Locate the cell with the specified text and output its [x, y] center coordinate. 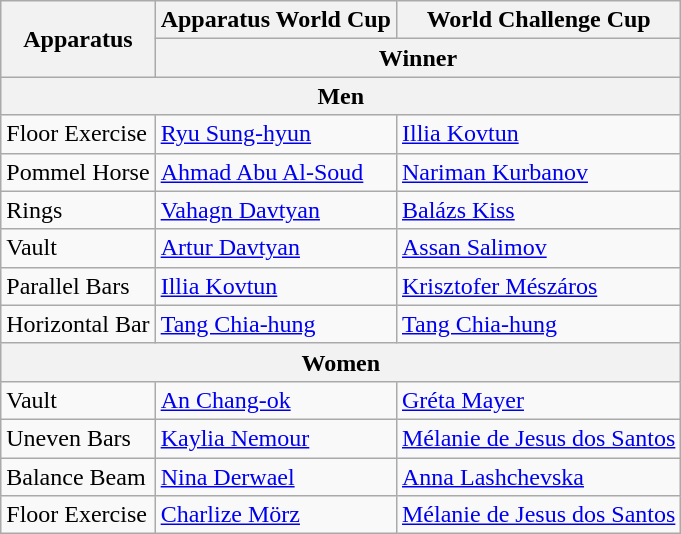
Ahmad Abu Al-Soud [276, 172]
Kaylia Nemour [276, 438]
Assan Salimov [538, 248]
Uneven Bars [78, 438]
Balance Beam [78, 477]
Apparatus [78, 39]
Ryu Sung-hyun [276, 134]
Artur Davtyan [276, 248]
Pommel Horse [78, 172]
Nina Derwael [276, 477]
Vahagn Davtyan [276, 210]
Horizontal Bar [78, 324]
Nariman Kurbanov [538, 172]
Rings [78, 210]
An Chang-ok [276, 400]
World Challenge Cup [538, 20]
Winner [418, 58]
Anna Lashchevska [538, 477]
Men [341, 96]
Krisztofer Mészáros [538, 286]
Gréta Mayer [538, 400]
Parallel Bars [78, 286]
Charlize Mörz [276, 515]
Apparatus World Cup [276, 20]
Balázs Kiss [538, 210]
Women [341, 362]
